Return (X, Y) of the center of cell containing provided text 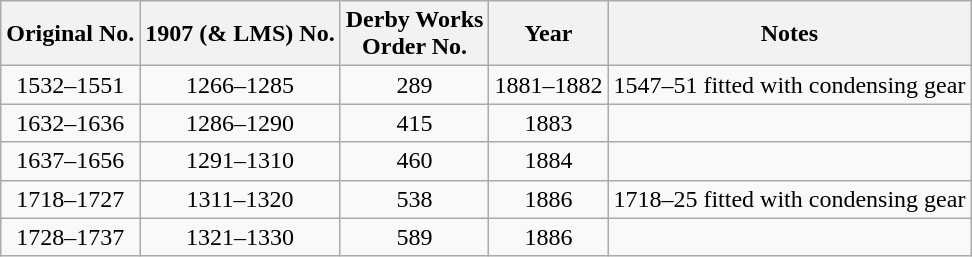
Original No. (70, 34)
460 (414, 161)
1907 (& LMS) No. (240, 34)
1632–1636 (70, 123)
1291–1310 (240, 161)
1286–1290 (240, 123)
1266–1285 (240, 85)
1547–51 fitted with condensing gear (790, 85)
538 (414, 199)
1881–1882 (548, 85)
1311–1320 (240, 199)
1718–25 fitted with condensing gear (790, 199)
1637–1656 (70, 161)
1532–1551 (70, 85)
Derby WorksOrder No. (414, 34)
Notes (790, 34)
Year (548, 34)
589 (414, 237)
415 (414, 123)
1884 (548, 161)
1728–1737 (70, 237)
289 (414, 85)
1883 (548, 123)
1321–1330 (240, 237)
1718–1727 (70, 199)
